Scan for the cell matching the given text and deliver its (x, y) coordinate at center. 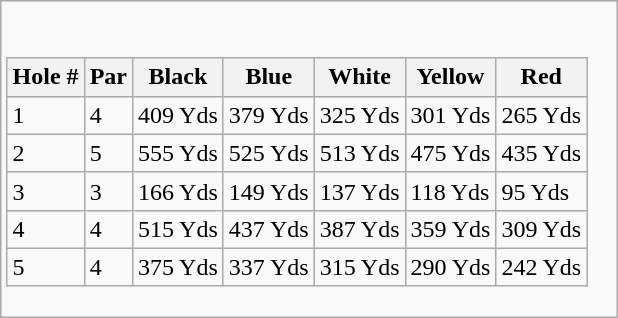
325 Yds (360, 115)
265 Yds (542, 115)
409 Yds (178, 115)
301 Yds (450, 115)
Blue (268, 77)
387 Yds (360, 229)
242 Yds (542, 267)
435 Yds (542, 153)
525 Yds (268, 153)
118 Yds (450, 191)
379 Yds (268, 115)
359 Yds (450, 229)
555 Yds (178, 153)
1 (46, 115)
95 Yds (542, 191)
166 Yds (178, 191)
Par (108, 77)
475 Yds (450, 153)
137 Yds (360, 191)
375 Yds (178, 267)
2 (46, 153)
513 Yds (360, 153)
315 Yds (360, 267)
515 Yds (178, 229)
Black (178, 77)
Hole # (46, 77)
309 Yds (542, 229)
337 Yds (268, 267)
290 Yds (450, 267)
White (360, 77)
Yellow (450, 77)
149 Yds (268, 191)
437 Yds (268, 229)
Red (542, 77)
